Detect which cell encompasses the target text, then output its (X, Y) center coordinate. 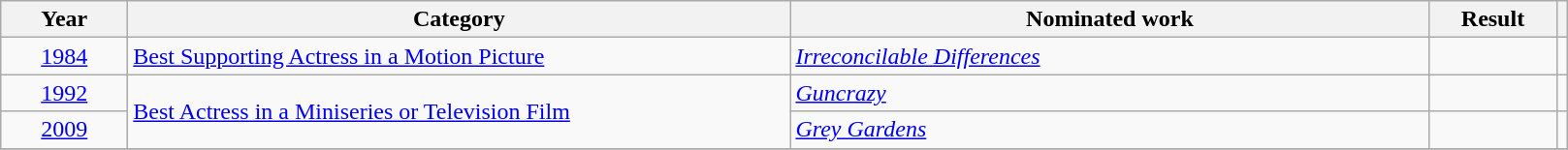
1984 (64, 56)
Grey Gardens (1109, 130)
Guncrazy (1109, 93)
Result (1493, 19)
Category (460, 19)
2009 (64, 130)
Irreconcilable Differences (1109, 56)
Best Actress in a Miniseries or Television Film (460, 111)
Best Supporting Actress in a Motion Picture (460, 56)
1992 (64, 93)
Year (64, 19)
Nominated work (1109, 19)
